Scan for the cell matching the given text and deliver its [x, y] coordinate at center. 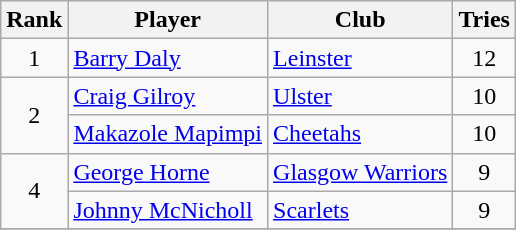
Ulster [360, 96]
Scarlets [360, 210]
Craig Gilroy [168, 96]
12 [484, 58]
Makazole Mapimpi [168, 134]
Glasgow Warriors [360, 172]
1 [34, 58]
Johnny McNicholl [168, 210]
George Horne [168, 172]
Barry Daly [168, 58]
4 [34, 191]
Club [360, 20]
2 [34, 115]
Cheetahs [360, 134]
Rank [34, 20]
Tries [484, 20]
Player [168, 20]
Leinster [360, 58]
